From the cell containing the given text, extract its center point as (x, y) coordinate. 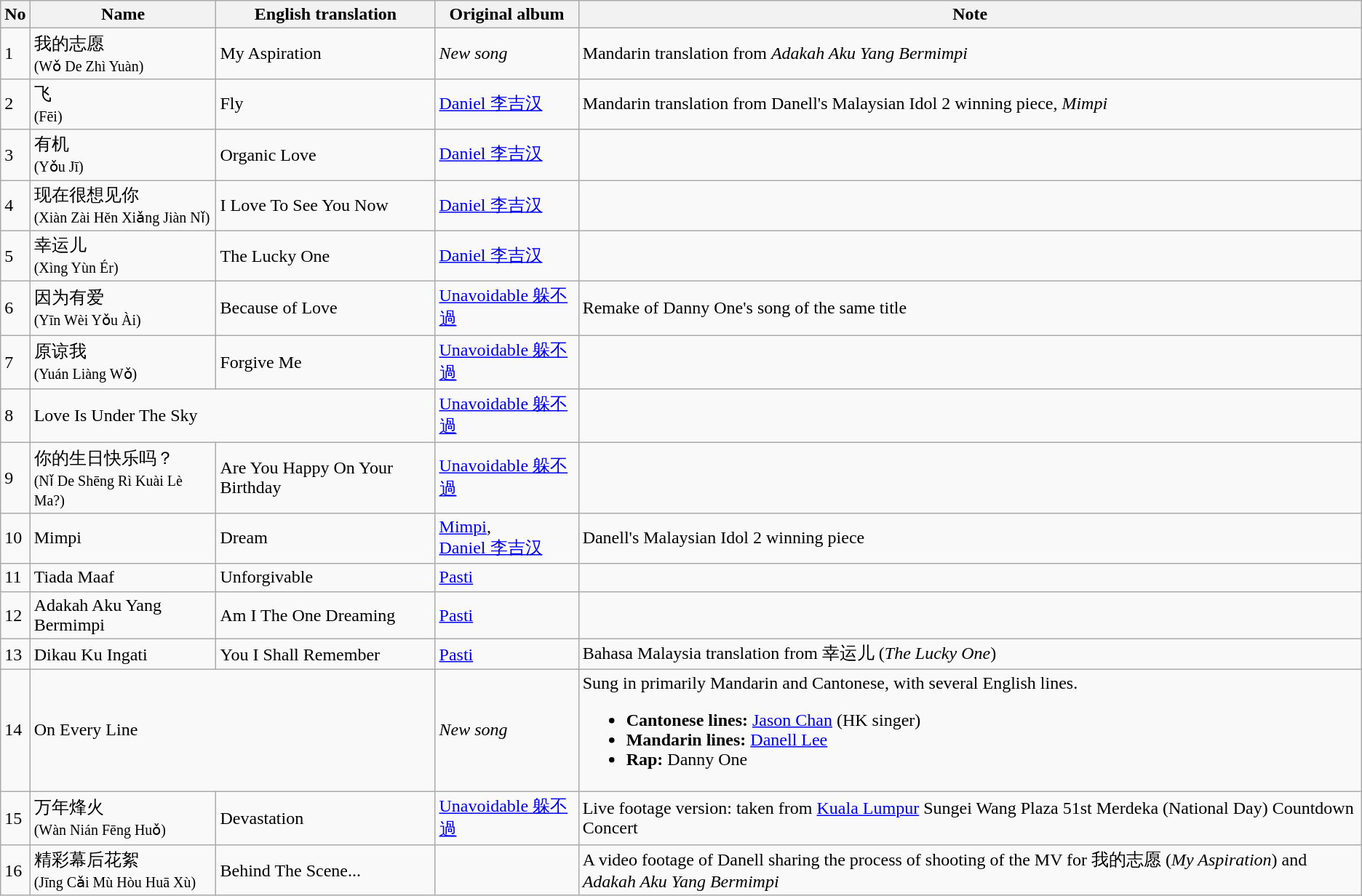
Mandarin translation from Danell's Malaysian Idol 2 winning piece, Mimpi (970, 104)
Original album (506, 15)
Dream (326, 538)
A video footage of Danell sharing the process of shooting of the MV for 我的志愿 (My Aspiration) and Adakah Aku Yang Bermimpi (970, 871)
The Lucky One (326, 256)
15 (15, 818)
7 (15, 362)
Dikau Ku Ingati (123, 655)
10 (15, 538)
Bahasa Malaysia translation from 幸运儿 (The Lucky One) (970, 655)
精彩幕后花絮(Jīng Cǎi Mù Hòu Huā Xù) (123, 871)
Unforgivable (326, 577)
Behind The Scene... (326, 871)
11 (15, 577)
I Love To See You Now (326, 206)
幸运儿(Xìng Yùn Ér) (123, 256)
8 (15, 416)
No (15, 15)
6 (15, 308)
飞(Fēi) (123, 104)
5 (15, 256)
You I Shall Remember (326, 655)
3 (15, 155)
Devastation (326, 818)
现在很想见你(Xiàn Zài Hěn Xiǎng Jiàn Nǐ) (123, 206)
Mandarin translation from Adakah Aku Yang Bermimpi (970, 54)
13 (15, 655)
Adakah Aku Yang Bermimpi (123, 615)
Am I The One Dreaming (326, 615)
1 (15, 54)
有机(Yǒu Jī) (123, 155)
Forgive Me (326, 362)
Mimpi (123, 538)
Danell's Malaysian Idol 2 winning piece (970, 538)
你的生日快乐吗？(Nǐ De Shēng Rì Kuài Lè Ma?) (123, 479)
Are You Happy On Your Birthday (326, 479)
原谅我(Yuán Liàng Wǒ) (123, 362)
Mimpi,Daniel 李吉汉 (506, 538)
2 (15, 104)
14 (15, 730)
Remake of Danny One's song of the same title (970, 308)
Name (123, 15)
因为有爱(Yīn Wèi Yǒu Ài) (123, 308)
我的志愿(Wǒ De Zhì Yuàn) (123, 54)
Note (970, 15)
My Aspiration (326, 54)
Organic Love (326, 155)
Live footage version: taken from Kuala Lumpur Sungei Wang Plaza 51st Merdeka (National Day) Countdown Concert (970, 818)
Love Is Under The Sky (233, 416)
9 (15, 479)
万年烽火(Wàn Nián Fēng Huǒ) (123, 818)
Fly (326, 104)
16 (15, 871)
12 (15, 615)
4 (15, 206)
Because of Love (326, 308)
On Every Line (233, 730)
Sung in primarily Mandarin and Cantonese, with several English lines.Cantonese lines: Jason Chan (HK singer)Mandarin lines: Danell LeeRap: Danny One (970, 730)
Tiada Maaf (123, 577)
English translation (326, 15)
